Search for the cell housing the specified text and yield its (x, y) center coordinate. 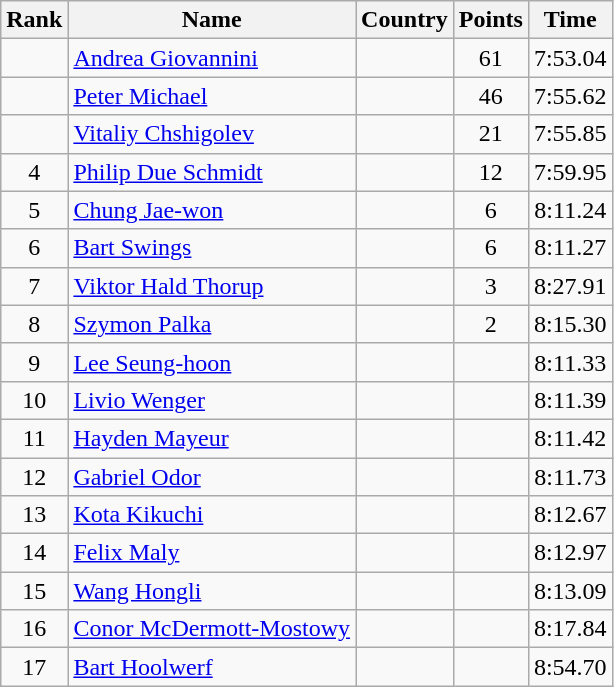
17 (34, 667)
Chung Jae-won (212, 210)
Viktor Hald Thorup (212, 286)
8:11.73 (570, 477)
14 (34, 553)
2 (490, 324)
8:11.33 (570, 362)
4 (34, 172)
Felix Maly (212, 553)
9 (34, 362)
15 (34, 591)
61 (490, 58)
11 (34, 438)
8:27.91 (570, 286)
Rank (34, 20)
8:11.24 (570, 210)
Country (405, 20)
3 (490, 286)
7:59.95 (570, 172)
Peter Michael (212, 96)
Lee Seung-hoon (212, 362)
Wang Hongli (212, 591)
7:53.04 (570, 58)
Kota Kikuchi (212, 515)
Vitaliy Chshigolev (212, 134)
8:11.42 (570, 438)
Points (490, 20)
Hayden Mayeur (212, 438)
8:15.30 (570, 324)
8:17.84 (570, 629)
13 (34, 515)
8:12.67 (570, 515)
Time (570, 20)
Andrea Giovannini (212, 58)
8:12.97 (570, 553)
Name (212, 20)
8:11.27 (570, 248)
8:11.39 (570, 400)
Bart Swings (212, 248)
46 (490, 96)
Conor McDermott-Mostowy (212, 629)
8:54.70 (570, 667)
Philip Due Schmidt (212, 172)
8 (34, 324)
7:55.62 (570, 96)
16 (34, 629)
Livio Wenger (212, 400)
8:13.09 (570, 591)
7 (34, 286)
Gabriel Odor (212, 477)
21 (490, 134)
Szymon Palka (212, 324)
7:55.85 (570, 134)
5 (34, 210)
Bart Hoolwerf (212, 667)
10 (34, 400)
